Provide the [x, y] coordinate of the cell's center where the given text is located.  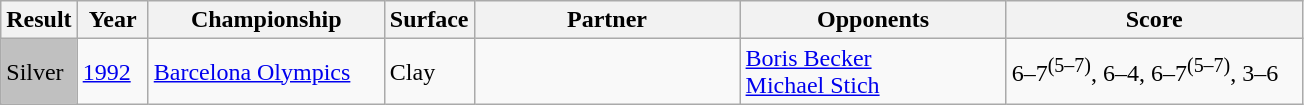
1992 [112, 72]
Championship [266, 20]
Boris Becker Michael Stich [873, 72]
Year [112, 20]
Barcelona Olympics [266, 72]
Clay [429, 72]
Result [39, 20]
6–7(5–7), 6–4, 6–7(5–7), 3–6 [1154, 72]
Surface [429, 20]
Opponents [873, 20]
Silver [39, 72]
Score [1154, 20]
Partner [607, 20]
